Locate the cell with the specified text and output its (X, Y) center coordinate. 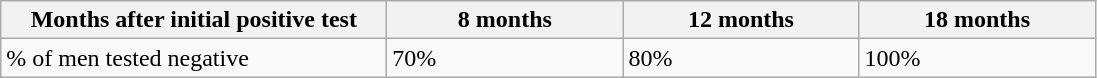
% of men tested negative (194, 58)
Months after initial positive test (194, 20)
12 months (741, 20)
8 months (505, 20)
100% (977, 58)
80% (741, 58)
70% (505, 58)
18 months (977, 20)
